Provide the (X, Y) coordinate of the cell's center where the given text is located.  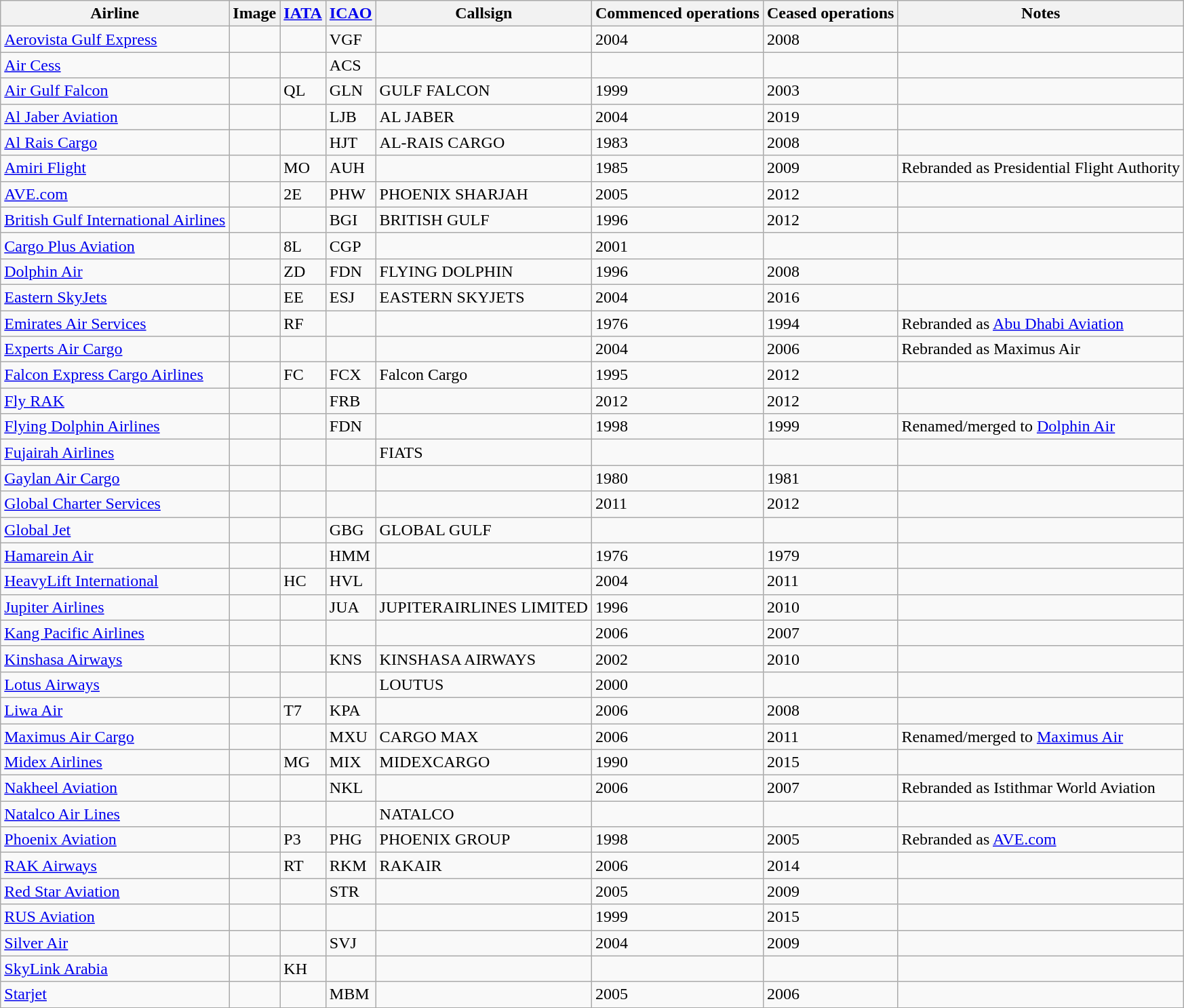
HVL (351, 581)
1981 (830, 478)
HMM (351, 556)
AUH (351, 168)
SVJ (351, 943)
RT (303, 866)
EASTERN SKYJETS (484, 297)
Amiri Flight (115, 168)
SkyLink Arabia (115, 969)
MXU (351, 736)
AL JABER (484, 117)
HJT (351, 142)
T7 (303, 710)
Silver Air (115, 943)
Commenced operations (677, 14)
RAKAIR (484, 866)
Fujairah Airlines (115, 452)
Rebranded as Istithmar World Aviation (1041, 788)
Rebranded as Maximus Air (1041, 349)
1995 (677, 375)
FLYING DOLPHIN (484, 271)
Renamed/merged to Dolphin Air (1041, 427)
1980 (677, 478)
KH (303, 969)
Hamarein Air (115, 556)
Air Gulf Falcon (115, 91)
BRITISH GULF (484, 220)
AVE.com (115, 194)
Experts Air Cargo (115, 349)
KPA (351, 710)
RUS Aviation (115, 917)
MBM (351, 994)
Lotus Airways (115, 684)
PHW (351, 194)
2016 (830, 297)
Falcon Cargo (484, 375)
Ceased operations (830, 14)
Falcon Express Cargo Airlines (115, 375)
PHG (351, 840)
1983 (677, 142)
Flying Dolphin Airlines (115, 427)
JUPITERAIRLINES LIMITED (484, 607)
MIX (351, 762)
RAK Airways (115, 866)
FRB (351, 401)
BGI (351, 220)
Global Charter Services (115, 504)
Global Jet (115, 530)
Liwa Air (115, 710)
EE (303, 297)
Kinshasa Airways (115, 659)
PHOENIX SHARJAH (484, 194)
IATA (303, 14)
Rebranded as Abu Dhabi Aviation (1041, 324)
RKM (351, 866)
MIDEXCARGO (484, 762)
Dolphin Air (115, 271)
GLOBAL GULF (484, 530)
Natalco Air Lines (115, 814)
FC (303, 375)
NKL (351, 788)
P3 (303, 840)
PHOENIX GROUP (484, 840)
Al Jaber Aviation (115, 117)
Red Star Aviation (115, 891)
NATALCO (484, 814)
Cargo Plus Aviation (115, 246)
CARGO MAX (484, 736)
Air Cess (115, 65)
MG (303, 762)
FCX (351, 375)
Starjet (115, 994)
2014 (830, 866)
FIATS (484, 452)
Emirates Air Services (115, 324)
2003 (830, 91)
2E (303, 194)
Maximus Air Cargo (115, 736)
LJB (351, 117)
1985 (677, 168)
VGF (351, 39)
2002 (677, 659)
Rebranded as Presidential Flight Authority (1041, 168)
Eastern SkyJets (115, 297)
HeavyLift International (115, 581)
GLN (351, 91)
1994 (830, 324)
Airline (115, 14)
JUA (351, 607)
ICAO (351, 14)
RF (303, 324)
Callsign (484, 14)
HC (303, 581)
2019 (830, 117)
KNS (351, 659)
ESJ (351, 297)
Al Rais Cargo (115, 142)
AL-RAIS CARGO (484, 142)
ACS (351, 65)
Renamed/merged to Maximus Air (1041, 736)
Rebranded as AVE.com (1041, 840)
Phoenix Aviation (115, 840)
Midex Airlines (115, 762)
ZD (303, 271)
MO (303, 168)
GBG (351, 530)
LOUTUS (484, 684)
Gaylan Air Cargo (115, 478)
CGP (351, 246)
Jupiter Airlines (115, 607)
2000 (677, 684)
KINSHASA AIRWAYS (484, 659)
1990 (677, 762)
Kang Pacific Airlines (115, 633)
2001 (677, 246)
1979 (830, 556)
British Gulf International Airlines (115, 220)
Nakheel Aviation (115, 788)
Fly RAK (115, 401)
STR (351, 891)
Notes (1041, 14)
Aerovista Gulf Express (115, 39)
8L (303, 246)
GULF FALCON (484, 91)
Image (255, 14)
QL (303, 91)
